Return the (X, Y) coordinate for the center point of the cell that contains the specified text.  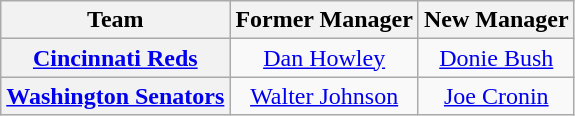
Dan Howley (324, 58)
Walter Johnson (324, 96)
Former Manager (324, 20)
Joe Cronin (496, 96)
Donie Bush (496, 58)
Washington Senators (116, 96)
Team (116, 20)
Cincinnati Reds (116, 58)
New Manager (496, 20)
